Determine the [X, Y] coordinate at the center of the cell enclosing the given text.  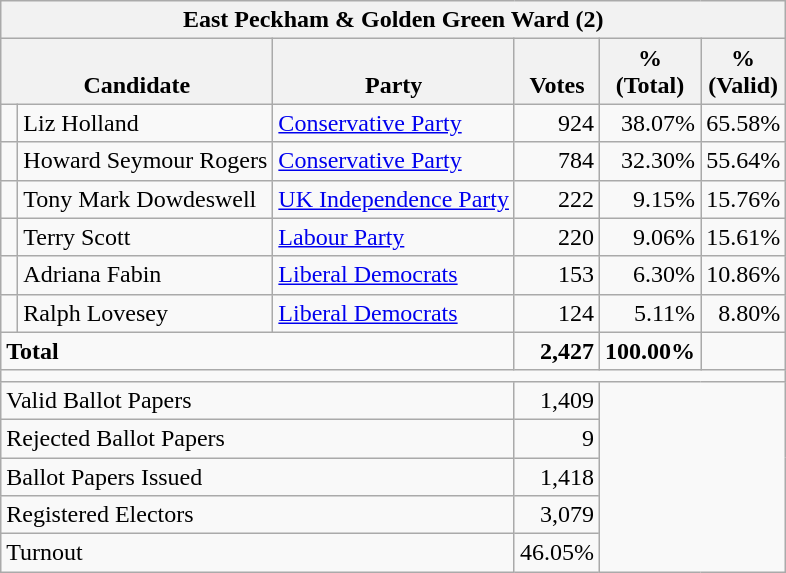
Ralph Lovesey [146, 313]
220 [556, 237]
46.05% [556, 553]
1,418 [556, 477]
9 [556, 438]
UK Independence Party [394, 199]
%(Valid) [744, 72]
3,079 [556, 515]
9.15% [650, 199]
Party [394, 72]
Turnout [258, 553]
9.06% [650, 237]
Total [258, 351]
222 [556, 199]
15.76% [744, 199]
Adriana Fabin [146, 275]
10.86% [744, 275]
5.11% [650, 313]
15.61% [744, 237]
Howard Seymour Rogers [146, 161]
65.58% [744, 123]
55.64% [744, 161]
Terry Scott [146, 237]
8.80% [744, 313]
Labour Party [394, 237]
153 [556, 275]
Rejected Ballot Papers [258, 438]
Candidate [137, 72]
Votes [556, 72]
East Peckham & Golden Green Ward (2) [394, 20]
6.30% [650, 275]
%(Total) [650, 72]
Ballot Papers Issued [258, 477]
38.07% [650, 123]
Registered Electors [258, 515]
124 [556, 313]
1,409 [556, 400]
Tony Mark Dowdeswell [146, 199]
100.00% [650, 351]
2,427 [556, 351]
32.30% [650, 161]
924 [556, 123]
Liz Holland [146, 123]
Valid Ballot Papers [258, 400]
784 [556, 161]
